Pinpoint the cell where the given text exists, returning its (x, y) midpoint coordinate. 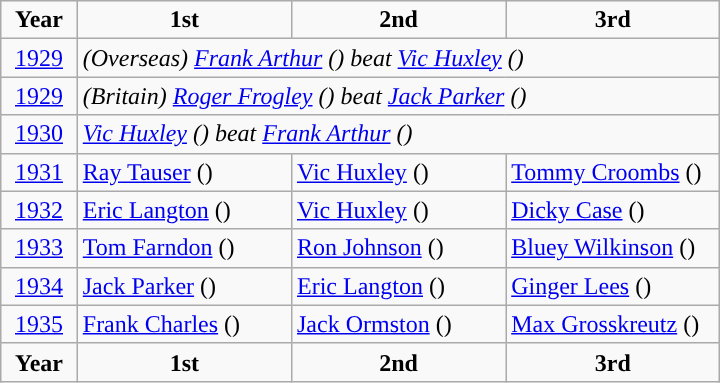
1934 (39, 286)
Dicky Case () (613, 210)
1930 (39, 134)
Ginger Lees () (613, 286)
Jack Ormston () (398, 324)
1935 (39, 324)
1932 (39, 210)
(Overseas) Frank Arthur () beat Vic Huxley () (398, 58)
(Britain) Roger Frogley () beat Jack Parker () (398, 96)
Ron Johnson () (398, 248)
Jack Parker () (184, 286)
Max Grosskreutz () (613, 324)
1931 (39, 172)
Frank Charles () (184, 324)
Tommy Croombs () (613, 172)
Vic Huxley () beat Frank Arthur () (398, 134)
Tom Farndon () (184, 248)
1933 (39, 248)
Bluey Wilkinson () (613, 248)
Ray Tauser () (184, 172)
